Output the [x, y] coordinate of the center of the cell containing the given text.  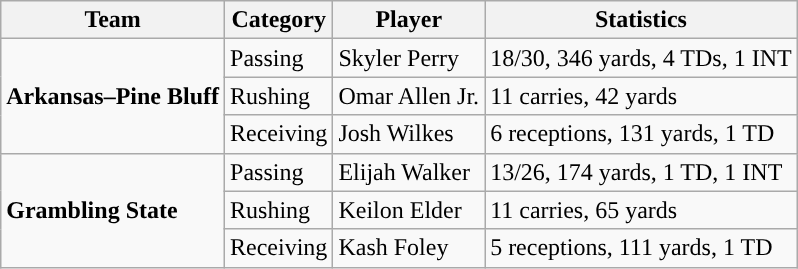
18/30, 346 yards, 4 TDs, 1 INT [642, 58]
Arkansas–Pine Bluff [113, 96]
Keilon Elder [409, 210]
6 receptions, 131 yards, 1 TD [642, 134]
Josh Wilkes [409, 134]
Grambling State [113, 210]
11 carries, 42 yards [642, 96]
Omar Allen Jr. [409, 96]
13/26, 174 yards, 1 TD, 1 INT [642, 172]
Statistics [642, 20]
Elijah Walker [409, 172]
Player [409, 20]
Team [113, 20]
11 carries, 65 yards [642, 210]
Category [279, 20]
Skyler Perry [409, 58]
5 receptions, 111 yards, 1 TD [642, 248]
Kash Foley [409, 248]
